Determine the (x, y) coordinate at the center of the cell enclosing the given text.  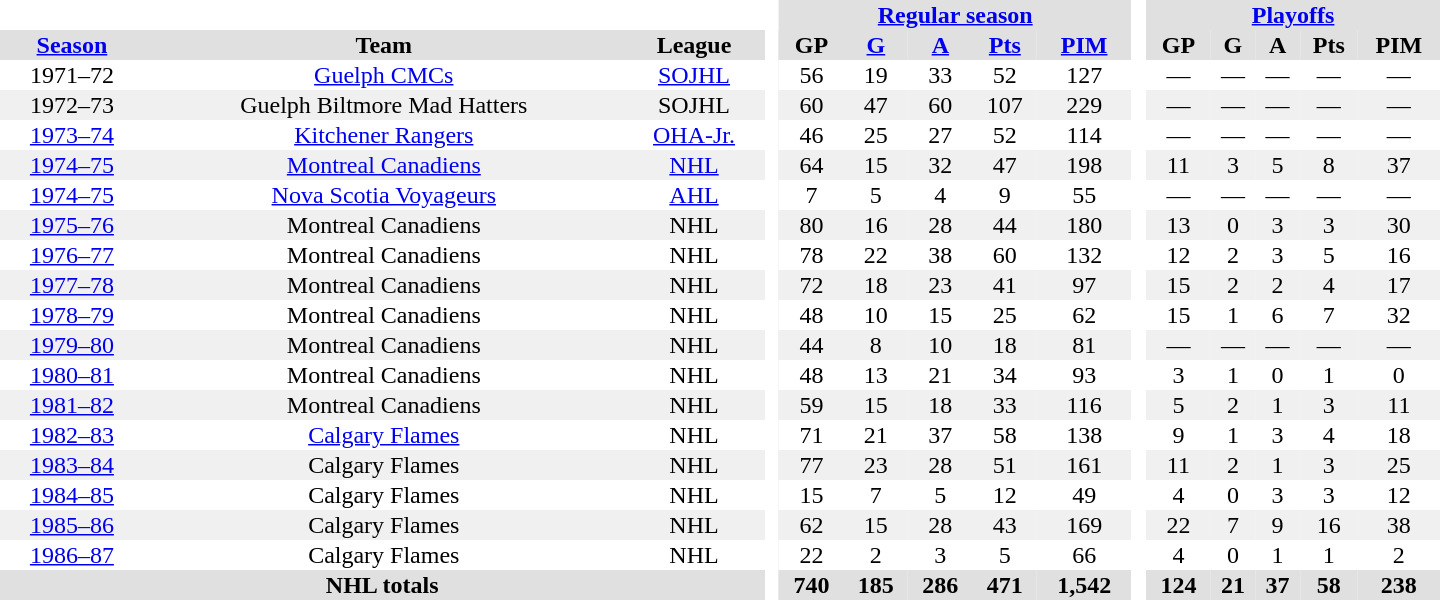
OHA-Jr. (694, 135)
64 (811, 165)
46 (811, 135)
1979–80 (72, 345)
30 (1399, 225)
229 (1084, 105)
AHL (694, 195)
66 (1084, 555)
78 (811, 255)
1,542 (1084, 585)
1971–72 (72, 75)
1983–84 (72, 465)
740 (811, 585)
Playoffs (1293, 15)
180 (1084, 225)
97 (1084, 285)
1978–79 (72, 315)
198 (1084, 165)
1984–85 (72, 495)
56 (811, 75)
55 (1084, 195)
Nova Scotia Voyageurs (384, 195)
127 (1084, 75)
1973–74 (72, 135)
124 (1178, 585)
1981–82 (72, 405)
41 (1005, 285)
17 (1399, 285)
1972–73 (72, 105)
1976–77 (72, 255)
Regular season (955, 15)
1986–87 (72, 555)
1982–83 (72, 435)
80 (811, 225)
286 (940, 585)
43 (1005, 525)
59 (811, 405)
1985–86 (72, 525)
93 (1084, 375)
185 (876, 585)
71 (811, 435)
81 (1084, 345)
34 (1005, 375)
114 (1084, 135)
471 (1005, 585)
169 (1084, 525)
51 (1005, 465)
League (694, 45)
1980–81 (72, 375)
19 (876, 75)
27 (940, 135)
NHL totals (382, 585)
72 (811, 285)
6 (1278, 315)
138 (1084, 435)
Kitchener Rangers (384, 135)
238 (1399, 585)
77 (811, 465)
Team (384, 45)
Guelph Biltmore Mad Hatters (384, 105)
107 (1005, 105)
1975–76 (72, 225)
Guelph CMCs (384, 75)
132 (1084, 255)
161 (1084, 465)
1977–78 (72, 285)
Season (72, 45)
49 (1084, 495)
116 (1084, 405)
